Detect which cell encompasses the target text, then output its [X, Y] center coordinate. 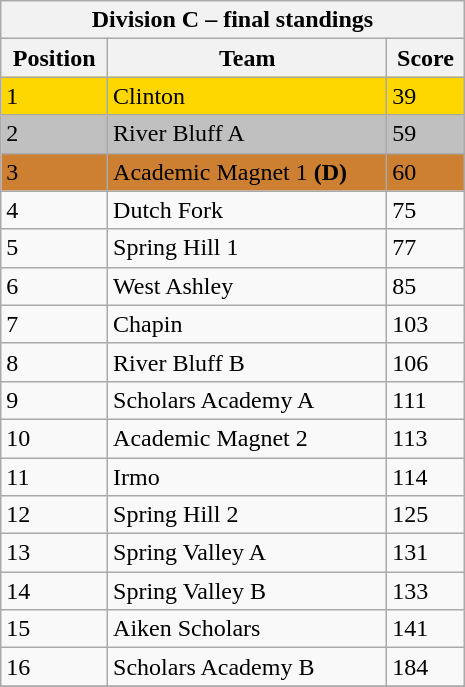
111 [426, 400]
Division C – final standings [233, 20]
3 [54, 172]
113 [426, 438]
River Bluff B [248, 362]
Spring Hill 2 [248, 515]
7 [54, 324]
10 [54, 438]
16 [54, 667]
Dutch Fork [248, 210]
184 [426, 667]
Clinton [248, 96]
Chapin [248, 324]
75 [426, 210]
60 [426, 172]
106 [426, 362]
59 [426, 134]
Aiken Scholars [248, 629]
5 [54, 248]
103 [426, 324]
6 [54, 286]
12 [54, 515]
Academic Magnet 2 [248, 438]
Spring Hill 1 [248, 248]
Scholars Academy B [248, 667]
77 [426, 248]
2 [54, 134]
125 [426, 515]
14 [54, 591]
9 [54, 400]
133 [426, 591]
131 [426, 553]
West Ashley [248, 286]
Academic Magnet 1 (D) [248, 172]
Team [248, 58]
4 [54, 210]
85 [426, 286]
Position [54, 58]
Score [426, 58]
Scholars Academy A [248, 400]
141 [426, 629]
Irmo [248, 477]
1 [54, 96]
114 [426, 477]
Spring Valley B [248, 591]
8 [54, 362]
15 [54, 629]
39 [426, 96]
13 [54, 553]
Spring Valley A [248, 553]
River Bluff A [248, 134]
11 [54, 477]
